Return (X, Y) of the center of cell containing provided text 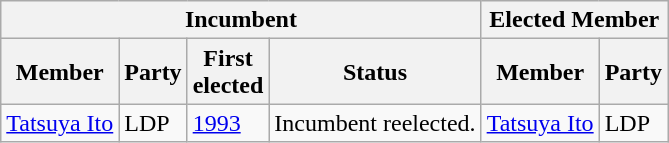
Firstelected (228, 72)
Status (375, 72)
Incumbent (241, 20)
Incumbent reelected. (375, 123)
Elected Member (574, 20)
1993 (228, 123)
